Provide the [X, Y] coordinate of the cell's center where the given text is located.  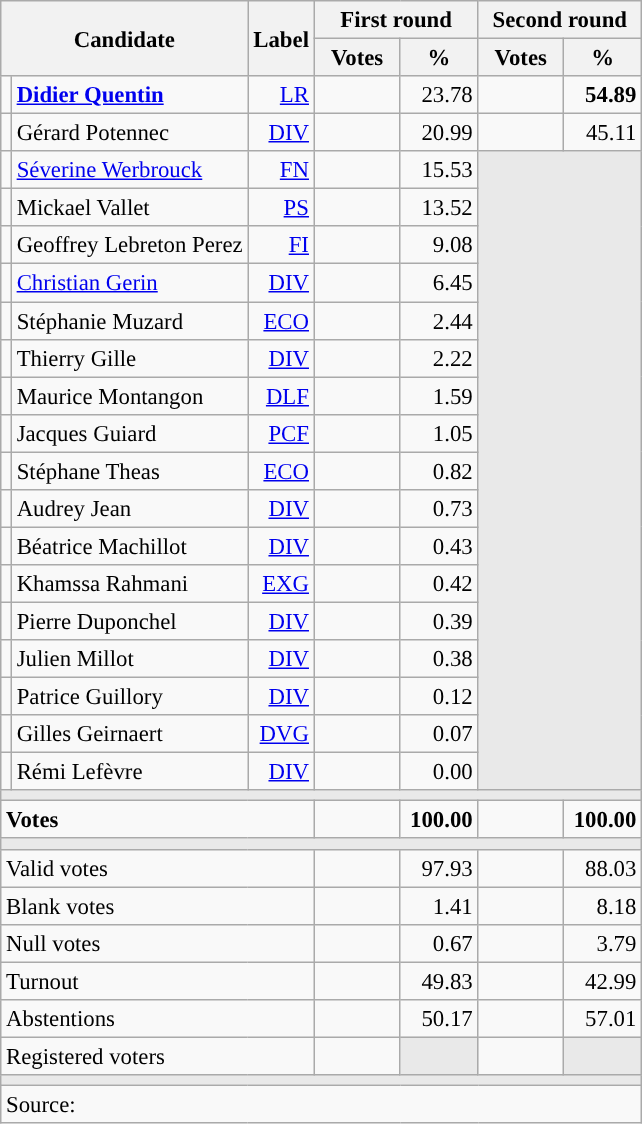
PS [281, 208]
42.99 [603, 981]
45.11 [603, 133]
0.38 [439, 659]
Gérard Potennec [130, 133]
6.45 [439, 283]
Second round [560, 20]
Thierry Gille [130, 358]
Mickael Vallet [130, 208]
Khamssa Rahmani [130, 584]
1.59 [439, 396]
0.39 [439, 621]
97.93 [439, 868]
Didier Quentin [130, 95]
Audrey Jean [130, 509]
Null votes [158, 943]
FI [281, 245]
PCF [281, 433]
88.03 [603, 868]
Valid votes [158, 868]
50.17 [439, 1019]
20.99 [439, 133]
9.08 [439, 245]
First round [396, 20]
DLF [281, 396]
0.00 [439, 772]
57.01 [603, 1019]
Maurice Montangon [130, 396]
Geoffrey Lebreton Perez [130, 245]
Candidate [124, 38]
Blank votes [158, 906]
1.41 [439, 906]
54.89 [603, 95]
Béatrice Machillot [130, 546]
2.22 [439, 358]
LR [281, 95]
0.67 [439, 943]
Julien Millot [130, 659]
1.05 [439, 433]
0.42 [439, 584]
EXG [281, 584]
0.07 [439, 734]
0.12 [439, 697]
Gilles Geirnaert [130, 734]
0.43 [439, 546]
Stéphanie Muzard [130, 321]
0.82 [439, 471]
Jacques Guiard [130, 433]
Christian Gerin [130, 283]
Registered voters [158, 1056]
Pierre Duponchel [130, 621]
2.44 [439, 321]
13.52 [439, 208]
Label [281, 38]
0.73 [439, 509]
Rémi Lefèvre [130, 772]
8.18 [603, 906]
DVG [281, 734]
23.78 [439, 95]
15.53 [439, 170]
FN [281, 170]
Abstentions [158, 1019]
3.79 [603, 943]
Stéphane Theas [130, 471]
Source: [322, 1104]
Turnout [158, 981]
49.83 [439, 981]
Séverine Werbrouck [130, 170]
Patrice Guillory [130, 697]
